Detect which cell encompasses the target text, then output its (x, y) center coordinate. 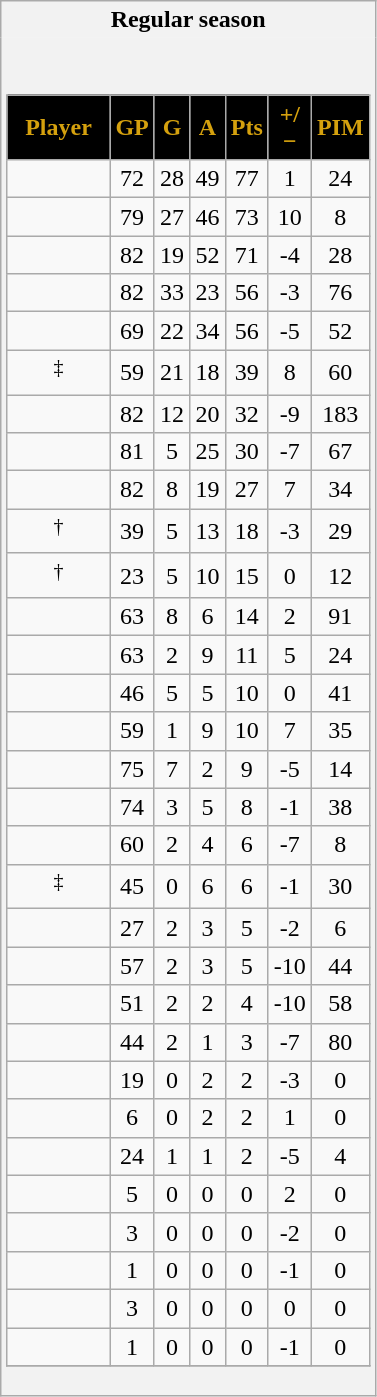
91 (340, 617)
49 (208, 179)
32 (246, 414)
21 (172, 372)
71 (246, 255)
69 (132, 331)
77 (246, 179)
41 (340, 693)
58 (340, 1004)
33 (172, 293)
79 (132, 217)
Regular season (188, 20)
35 (340, 731)
13 (208, 532)
81 (132, 452)
PIM (340, 128)
80 (340, 1042)
57 (132, 966)
GP (132, 128)
72 (132, 179)
Player (58, 128)
25 (208, 452)
74 (132, 807)
45 (132, 886)
76 (340, 293)
+/− (290, 128)
73 (246, 217)
-9 (290, 414)
A (208, 128)
20 (208, 414)
-4 (290, 255)
11 (246, 655)
Pts (246, 128)
15 (246, 576)
67 (340, 452)
183 (340, 414)
22 (172, 331)
51 (132, 1004)
75 (132, 769)
29 (340, 532)
G (172, 128)
38 (340, 807)
